Locate the cell with the specified text and output its (X, Y) center coordinate. 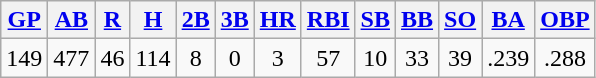
GP (24, 20)
RBI (328, 20)
R (112, 20)
39 (460, 58)
BB (416, 20)
114 (153, 58)
0 (234, 58)
149 (24, 58)
AB (72, 20)
SO (460, 20)
BA (508, 20)
OBP (565, 20)
.288 (565, 58)
HR (278, 20)
46 (112, 58)
8 (196, 58)
.239 (508, 58)
2B (196, 20)
477 (72, 58)
SB (375, 20)
10 (375, 58)
33 (416, 58)
3 (278, 58)
57 (328, 58)
3B (234, 20)
H (153, 20)
